From the cell containing the given text, extract its center point as [x, y] coordinate. 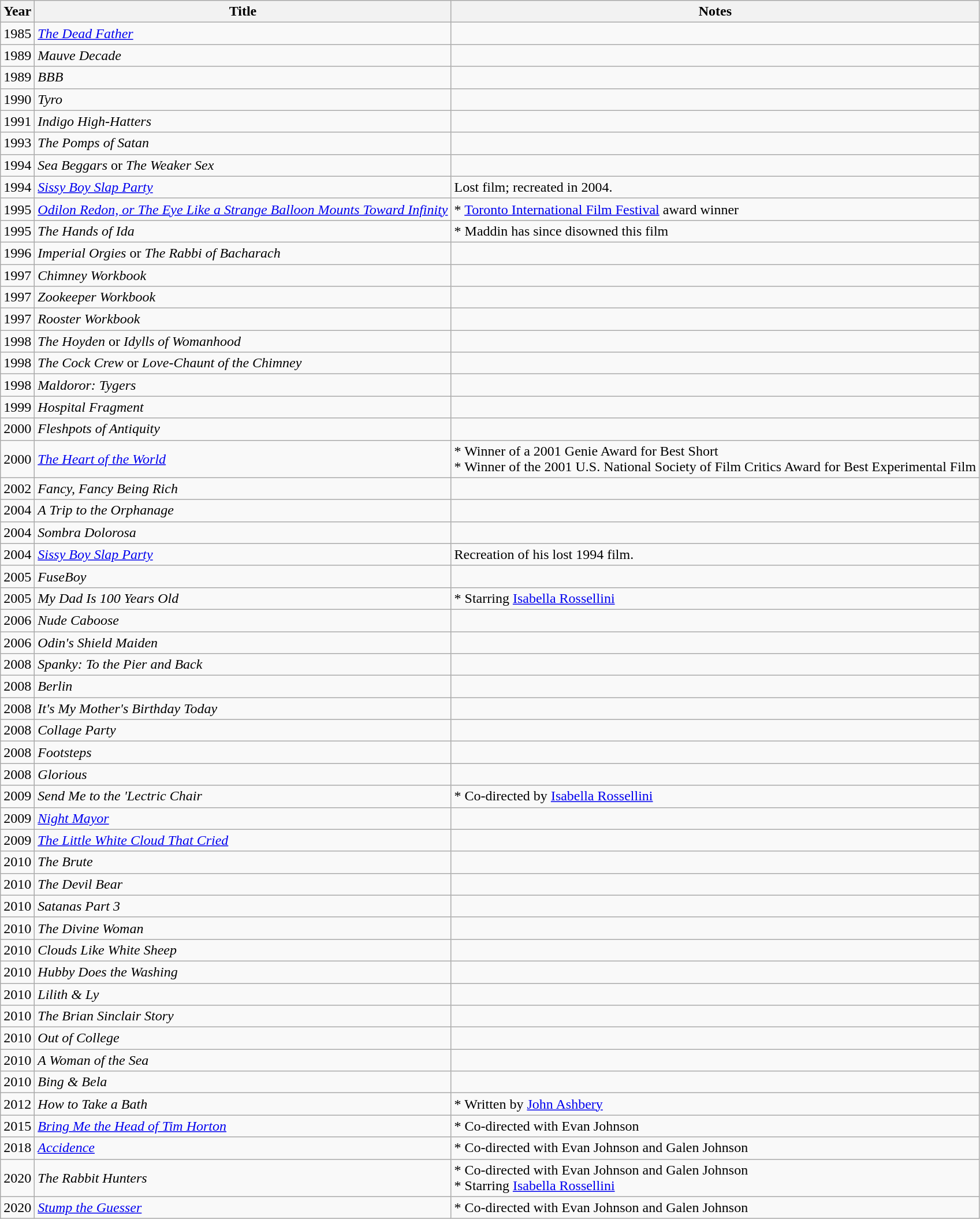
The Cock Crew or Love-Chaunt of the Chimney [243, 363]
* Starring Isabella Rossellini [715, 598]
The Heart of the World [243, 458]
The Pomps of Satan [243, 143]
* Winner of a 2001 Genie Award for Best Short* Winner of the 2001 U.S. National Society of Film Critics Award for Best Experimental Film [715, 458]
Stump the Guesser [243, 1207]
The Rabbit Hunters [243, 1178]
Notes [715, 12]
Chimney Workbook [243, 275]
Sea Beggars or The Weaker Sex [243, 165]
The Brian Sinclair Story [243, 1016]
Nude Caboose [243, 620]
Send Me to the 'Lectric Chair [243, 796]
Clouds Like White Sheep [243, 950]
Indigo High-Hatters [243, 121]
My Dad Is 100 Years Old [243, 598]
* Written by John Ashbery [715, 1104]
Fancy, Fancy Being Rich [243, 489]
A Woman of the Sea [243, 1060]
Accidence [243, 1148]
Lost film; recreated in 2004. [715, 187]
FuseBoy [243, 576]
* Co-directed with Evan Johnson and Galen Johnson * Starring Isabella Rossellini [715, 1178]
Hubby Does the Washing [243, 972]
Out of College [243, 1038]
Odilon Redon, or The Eye Like a Strange Balloon Mounts Toward Infinity [243, 209]
Bring Me the Head of Tim Horton [243, 1126]
Odin's Shield Maiden [243, 643]
The Little White Cloud That Cried [243, 840]
Night Mayor [243, 818]
It's My Mother's Birthday Today [243, 709]
Berlin [243, 687]
* Maddin has since disowned this film [715, 231]
* Co-directed by Isabella Rossellini [715, 796]
Tyro [243, 99]
Glorious [243, 774]
* Co-directed with Evan Johnson [715, 1126]
Bing & Bela [243, 1082]
How to Take a Bath [243, 1104]
Title [243, 12]
The Hands of Ida [243, 231]
1991 [17, 121]
2015 [17, 1126]
Recreation of his lost 1994 film. [715, 554]
The Brute [243, 862]
Imperial Orgies or The Rabbi of Bacharach [243, 253]
Hospital Fragment [243, 407]
* Toronto International Film Festival award winner [715, 209]
The Dead Father [243, 33]
2002 [17, 489]
Lilith & Ly [243, 994]
1990 [17, 99]
Spanky: To the Pier and Back [243, 665]
2018 [17, 1148]
Mauve Decade [243, 55]
The Divine Woman [243, 928]
1985 [17, 33]
Footsteps [243, 752]
Maldoror: Tygers [243, 385]
BBB [243, 77]
Zookeeper Workbook [243, 297]
Satanas Part 3 [243, 906]
Collage Party [243, 730]
2012 [17, 1104]
1999 [17, 407]
A Trip to the Orphanage [243, 510]
The Devil Bear [243, 884]
Rooster Workbook [243, 319]
Year [17, 12]
1996 [17, 253]
The Hoyden or Idylls of Womanhood [243, 341]
1993 [17, 143]
Fleshpots of Antiquity [243, 429]
Sombra Dolorosa [243, 532]
